Detect which cell encompasses the target text, then output its (x, y) center coordinate. 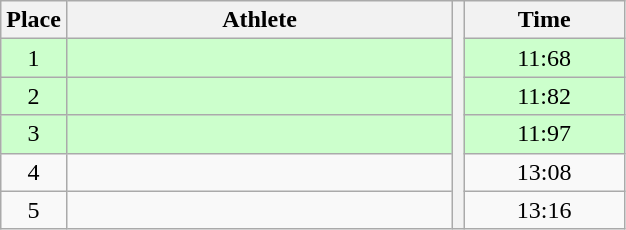
13:16 (544, 210)
Place (34, 20)
11:97 (544, 134)
Time (544, 20)
11:82 (544, 96)
2 (34, 96)
11:68 (544, 58)
13:08 (544, 172)
5 (34, 210)
Athlete (259, 20)
4 (34, 172)
3 (34, 134)
1 (34, 58)
